Return the (x, y) coordinate for the center point of the cell that contains the specified text.  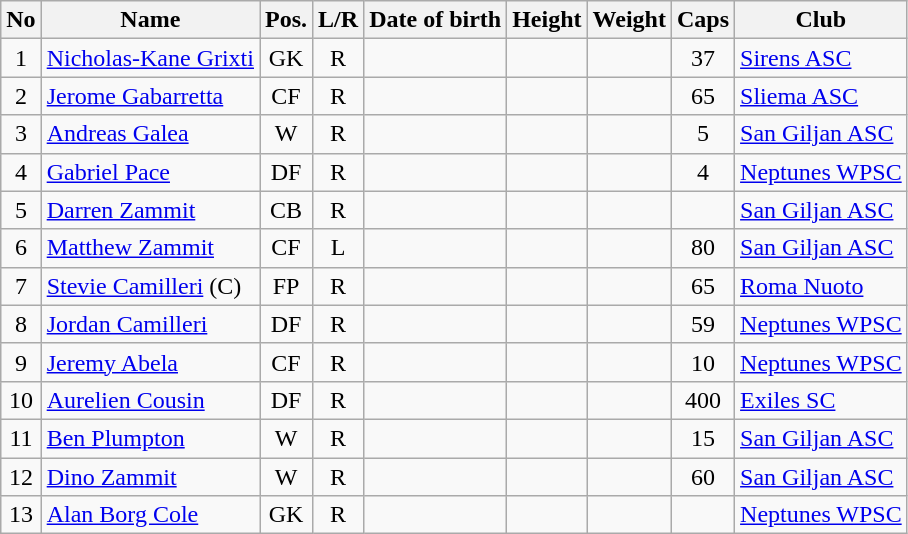
L (338, 248)
Roma Nuoto (822, 286)
Caps (702, 20)
Andreas Galea (150, 134)
Aurelien Cousin (150, 400)
Stevie Camilleri (C) (150, 286)
Sirens ASC (822, 58)
15 (702, 438)
Weight (629, 20)
7 (21, 286)
Name (150, 20)
Jerome Gabarretta (150, 96)
Jordan Camilleri (150, 324)
Dino Zammit (150, 477)
Sliema ASC (822, 96)
Exiles SC (822, 400)
Nicholas-Kane Grixti (150, 58)
59 (702, 324)
13 (21, 515)
CB (286, 210)
Matthew Zammit (150, 248)
No (21, 20)
8 (21, 324)
3 (21, 134)
80 (702, 248)
L/R (338, 20)
6 (21, 248)
11 (21, 438)
1 (21, 58)
Height (547, 20)
Ben Plumpton (150, 438)
Date of birth (436, 20)
60 (702, 477)
Jeremy Abela (150, 362)
12 (21, 477)
Pos. (286, 20)
Alan Borg Cole (150, 515)
2 (21, 96)
FP (286, 286)
Darren Zammit (150, 210)
Club (822, 20)
37 (702, 58)
9 (21, 362)
Gabriel Pace (150, 172)
400 (702, 400)
